From the cell containing the given text, extract its center point as [x, y] coordinate. 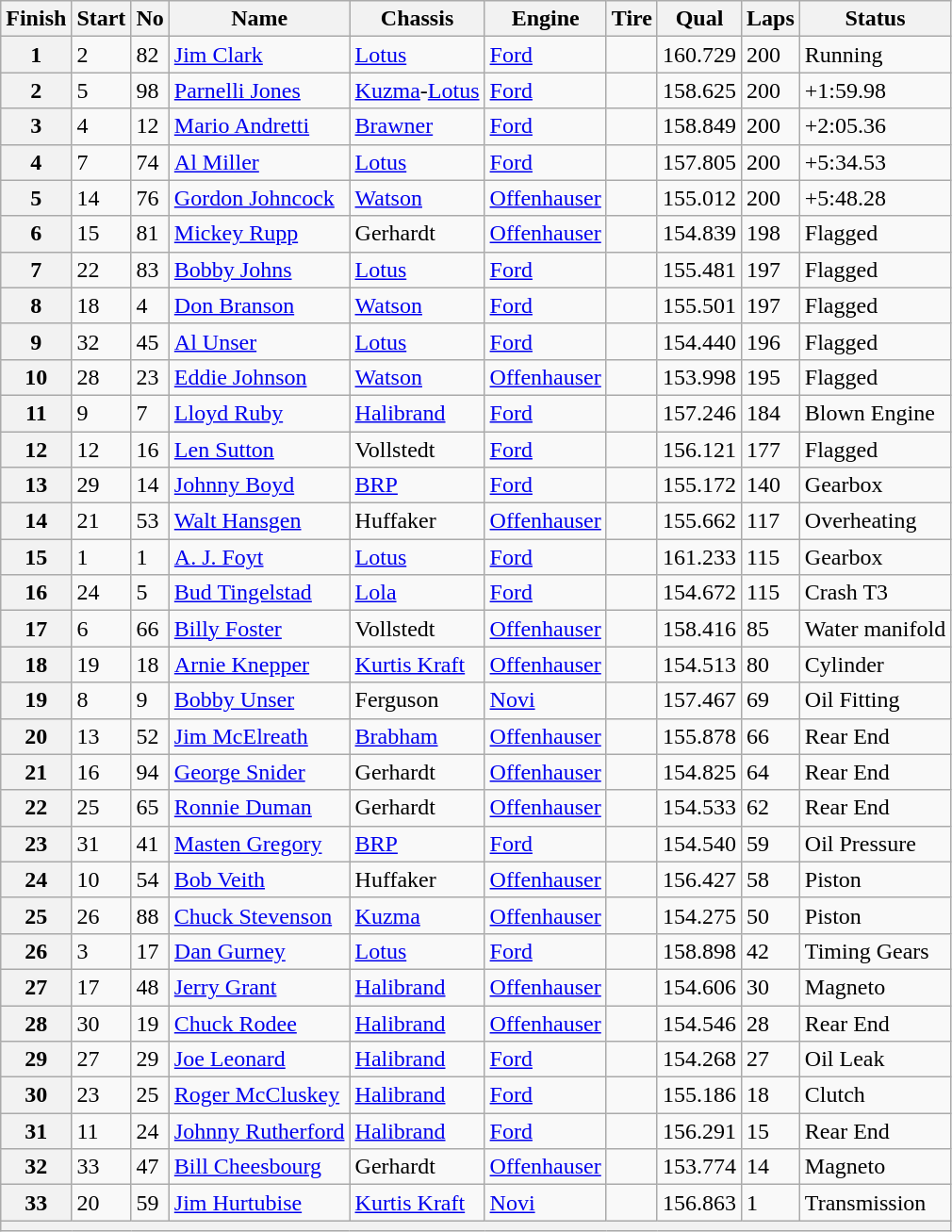
Kuzma-Lotus [417, 90]
Eddie Johnson [259, 377]
Chassis [417, 19]
154.825 [699, 772]
A. J. Foyt [259, 557]
156.121 [699, 450]
Clutch [875, 1095]
42 [771, 951]
69 [771, 700]
85 [771, 629]
Mickey Rupp [259, 234]
Lola [417, 593]
Timing Gears [875, 951]
156.291 [699, 1131]
47 [150, 1167]
+1:59.98 [875, 90]
98 [150, 90]
Ferguson [417, 700]
Jim Hurtubise [259, 1203]
Brawner [417, 126]
Roger McCluskey [259, 1095]
Al Unser [259, 341]
Brabham [417, 736]
153.774 [699, 1167]
158.898 [699, 951]
Chuck Rodee [259, 1023]
74 [150, 162]
155.172 [699, 485]
161.233 [699, 557]
No [150, 19]
54 [150, 879]
Gordon Johncock [259, 198]
Bill Cheesbourg [259, 1167]
Don Branson [259, 305]
Overheating [875, 521]
Walt Hansgen [259, 521]
Status [875, 19]
154.533 [699, 808]
140 [771, 485]
Bud Tingelstad [259, 593]
153.998 [699, 377]
154.672 [699, 593]
Running [875, 55]
Tire [632, 19]
Mario Andretti [259, 126]
64 [771, 772]
Oil Pressure [875, 844]
Al Miller [259, 162]
158.416 [699, 629]
Bobby Unser [259, 700]
154.513 [699, 665]
177 [771, 450]
94 [150, 772]
Joe Leonard [259, 1060]
48 [150, 987]
+5:48.28 [875, 198]
52 [150, 736]
Bob Veith [259, 879]
Bobby Johns [259, 270]
158.625 [699, 90]
Oil Fitting [875, 700]
154.275 [699, 915]
62 [771, 808]
156.863 [699, 1203]
Cylinder [875, 665]
Name [259, 19]
45 [150, 341]
50 [771, 915]
158.849 [699, 126]
155.481 [699, 270]
76 [150, 198]
Jerry Grant [259, 987]
Transmission [875, 1203]
Len Sutton [259, 450]
41 [150, 844]
Kuzma [417, 915]
154.546 [699, 1023]
155.501 [699, 305]
83 [150, 270]
+2:05.36 [875, 126]
Start [102, 19]
184 [771, 413]
Billy Foster [259, 629]
65 [150, 808]
195 [771, 377]
Masten Gregory [259, 844]
88 [150, 915]
Ronnie Duman [259, 808]
58 [771, 879]
George Snider [259, 772]
Johnny Boyd [259, 485]
154.839 [699, 234]
Engine [545, 19]
155.012 [699, 198]
157.467 [699, 700]
157.805 [699, 162]
Finish [36, 19]
Qual [699, 19]
Arnie Knepper [259, 665]
+5:34.53 [875, 162]
155.186 [699, 1095]
82 [150, 55]
156.427 [699, 879]
Water manifold [875, 629]
160.729 [699, 55]
53 [150, 521]
117 [771, 521]
154.540 [699, 844]
155.878 [699, 736]
Oil Leak [875, 1060]
154.440 [699, 341]
Johnny Rutherford [259, 1131]
Chuck Stevenson [259, 915]
198 [771, 234]
155.662 [699, 521]
154.606 [699, 987]
Crash T3 [875, 593]
Jim McElreath [259, 736]
Blown Engine [875, 413]
Jim Clark [259, 55]
81 [150, 234]
Lloyd Ruby [259, 413]
154.268 [699, 1060]
157.246 [699, 413]
Dan Gurney [259, 951]
Laps [771, 19]
80 [771, 665]
196 [771, 341]
Parnelli Jones [259, 90]
